Search for the cell housing the specified text and yield its (X, Y) center coordinate. 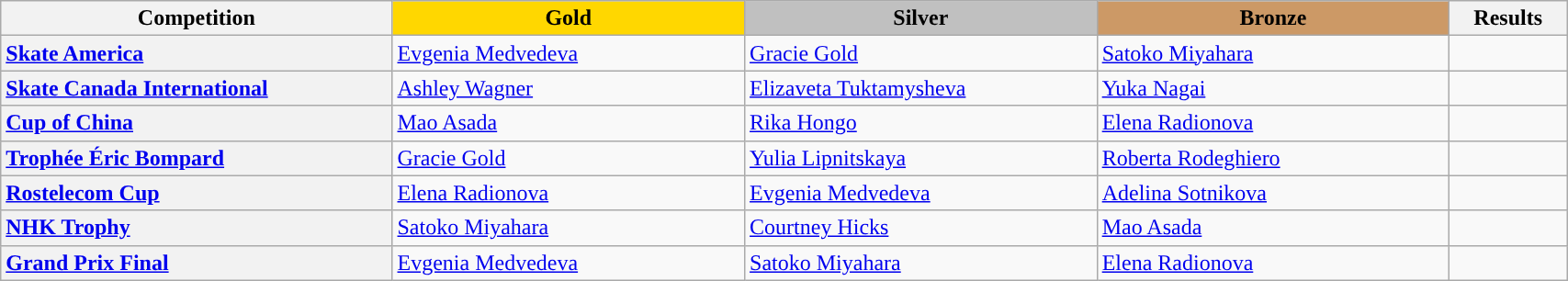
Elizaveta Tuktamysheva (921, 88)
NHK Trophy (197, 228)
Yuka Nagai (1273, 88)
Yulia Lipnitskaya (921, 158)
Bronze (1273, 18)
Roberta Rodeghiero (1273, 158)
Cup of China (197, 123)
Ashley Wagner (569, 88)
Gold (569, 18)
Results (1508, 18)
Silver (921, 18)
Competition (197, 18)
Trophée Éric Bompard (197, 158)
Grand Prix Final (197, 263)
Rostelecom Cup (197, 193)
Adelina Sotnikova (1273, 193)
Skate America (197, 53)
Skate Canada International (197, 88)
Rika Hongo (921, 123)
Courtney Hicks (921, 228)
